Determine the (X, Y) coordinate at the center of the cell enclosing the given text.  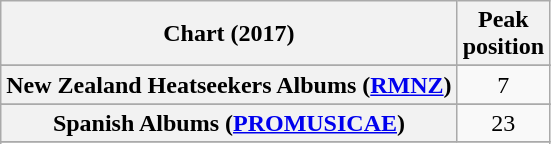
Spanish Albums (PROMUSICAE) (229, 123)
Peak position (503, 34)
7 (503, 85)
23 (503, 123)
New Zealand Heatseekers Albums (RMNZ) (229, 85)
Chart (2017) (229, 34)
